For the text-containing cell, return its midpoint in (X, Y) coordinate format. 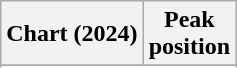
Peakposition (189, 34)
Chart (2024) (72, 34)
